Locate the cell with the specified text and output its (X, Y) center coordinate. 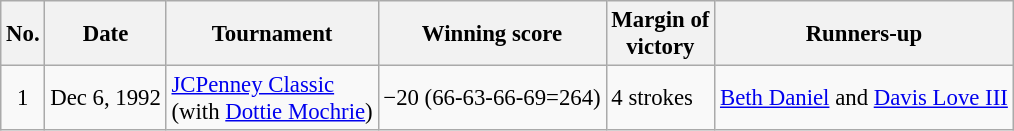
Dec 6, 1992 (106, 98)
Winning score (492, 34)
Runners-up (864, 34)
−20 (66-63-66-69=264) (492, 98)
No. (23, 34)
4 strokes (660, 98)
Date (106, 34)
Margin ofvictory (660, 34)
1 (23, 98)
Beth Daniel and Davis Love III (864, 98)
Tournament (272, 34)
JCPenney Classic(with Dottie Mochrie) (272, 98)
